Scan for the cell matching the given text and deliver its [x, y] coordinate at center. 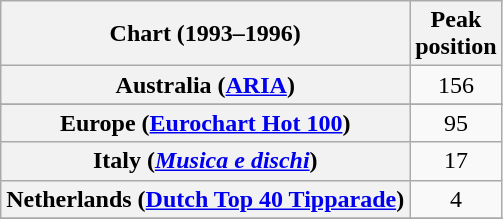
Peakposition [456, 34]
95 [456, 123]
Australia (ARIA) [206, 85]
Italy (Musica e dischi) [206, 161]
Europe (Eurochart Hot 100) [206, 123]
Netherlands (Dutch Top 40 Tipparade) [206, 199]
4 [456, 199]
Chart (1993–1996) [206, 34]
17 [456, 161]
156 [456, 85]
